Detect which cell encompasses the target text, then output its (X, Y) center coordinate. 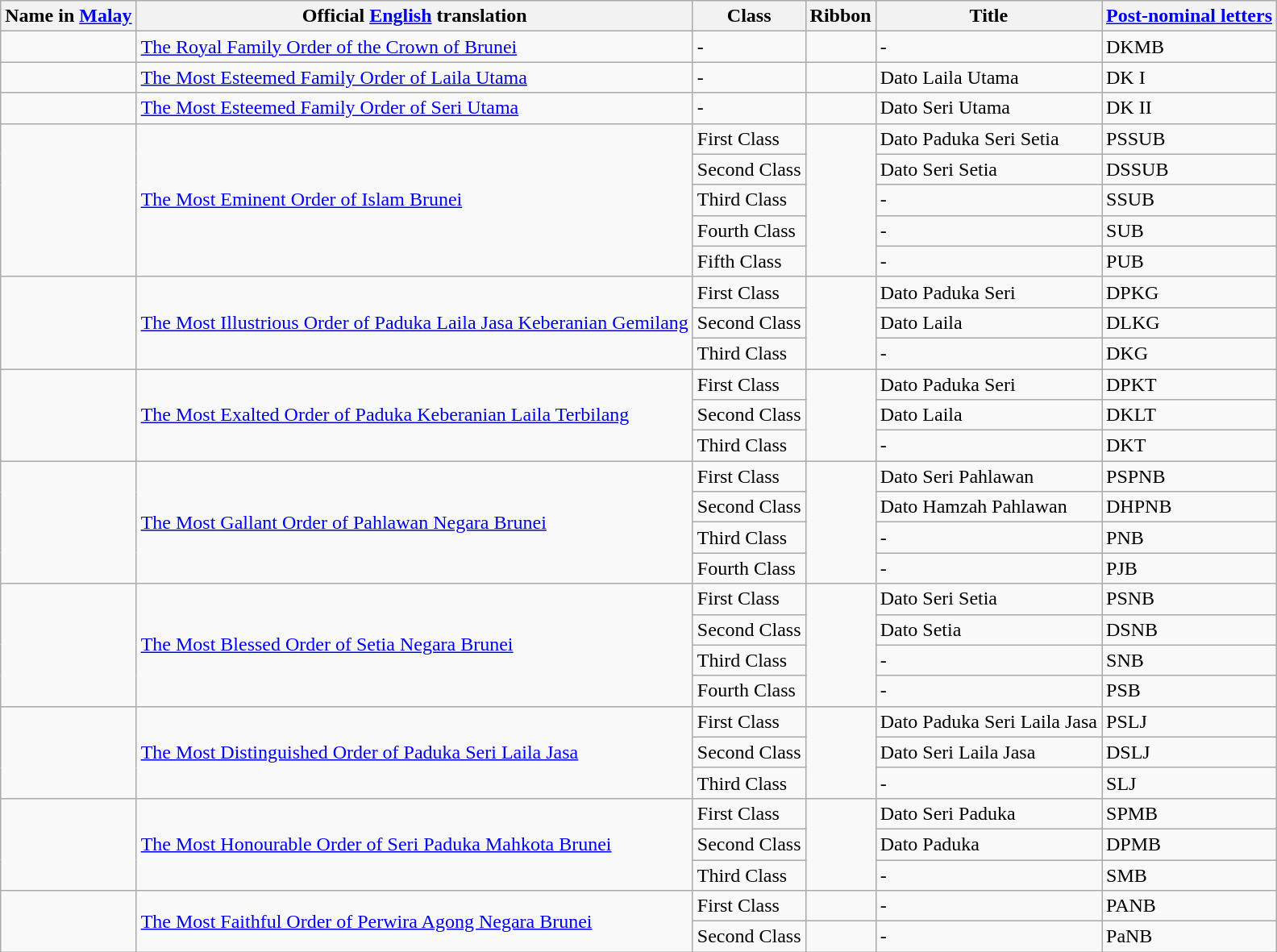
The Most Illustrious Order of Paduka Laila Jasa Keberanian Gemilang (414, 322)
Dato Laila Utama (988, 77)
SPMB (1188, 813)
DK II (1188, 108)
PSB (1188, 691)
PNB (1188, 538)
SUB (1188, 231)
DK I (1188, 77)
Fifth Class (749, 261)
Dato Seri Paduka (988, 813)
Title (988, 16)
DPMB (1188, 844)
The Most Blessed Order of Setia Negara Brunei (414, 645)
Class (749, 16)
DKG (1188, 353)
DHPNB (1188, 507)
Dato Seri Utama (988, 108)
Name in Malay (69, 16)
PJB (1188, 568)
DKT (1188, 446)
DKMB (1188, 47)
The Most Eminent Order of Islam Brunei (414, 200)
Post-nominal letters (1188, 16)
SSUB (1188, 200)
The Most Faithful Order of Perwira Agong Negara Brunei (414, 921)
The Most Esteemed Family Order of Laila Utama (414, 77)
DSSUB (1188, 169)
PSSUB (1188, 139)
DKLT (1188, 415)
The Most Exalted Order of Paduka Keberanian Laila Terbilang (414, 415)
PSLJ (1188, 721)
Official English translation (414, 16)
PSPNB (1188, 476)
The Most Gallant Order of Pahlawan Negara Brunei (414, 522)
PSNB (1188, 599)
PUB (1188, 261)
DSNB (1188, 630)
Dato Paduka Seri Laila Jasa (988, 721)
SNB (1188, 660)
Dato Paduka Seri Setia (988, 139)
Dato Paduka (988, 844)
Dato Seri Pahlawan (988, 476)
The Most Distinguished Order of Paduka Seri Laila Jasa (414, 752)
DSLJ (1188, 752)
DPKT (1188, 385)
DPKG (1188, 292)
PANB (1188, 906)
Dato Setia (988, 630)
The Most Honourable Order of Seri Paduka Mahkota Brunei (414, 844)
The Royal Family Order of the Crown of Brunei (414, 47)
SMB (1188, 875)
PaNB (1188, 937)
Dato Seri Laila Jasa (988, 752)
The Most Esteemed Family Order of Seri Utama (414, 108)
Ribbon (840, 16)
DLKG (1188, 322)
Dato Hamzah Pahlawan (988, 507)
SLJ (1188, 783)
